Return [x, y] of the center of cell containing provided text 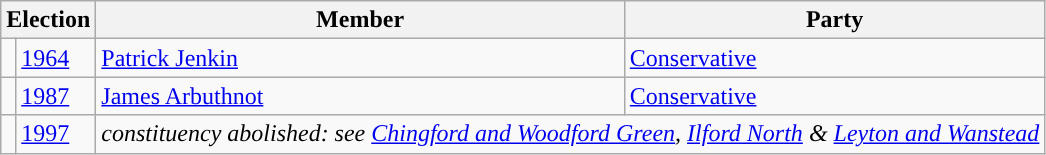
Party [834, 20]
James Arbuthnot [360, 96]
1964 [56, 58]
constituency abolished: see Chingford and Woodford Green, Ilford North & Leyton and Wanstead [570, 134]
1987 [56, 96]
Election [48, 20]
Patrick Jenkin [360, 58]
1997 [56, 134]
Member [360, 20]
